Locate the cell with the specified text and output its [X, Y] center coordinate. 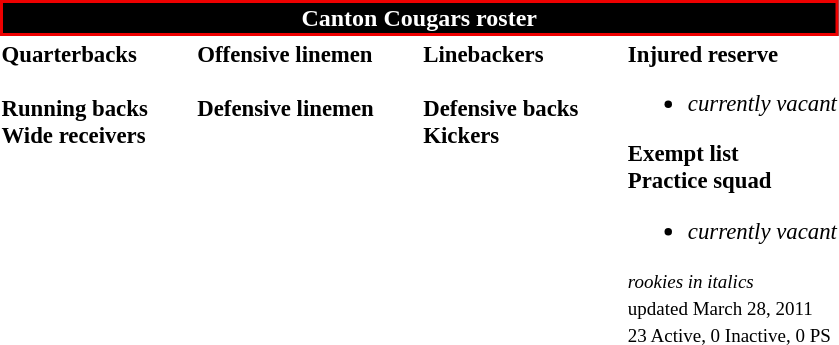
Canton Cougars roster [419, 18]
